Search for the cell housing the specified text and yield its (x, y) center coordinate. 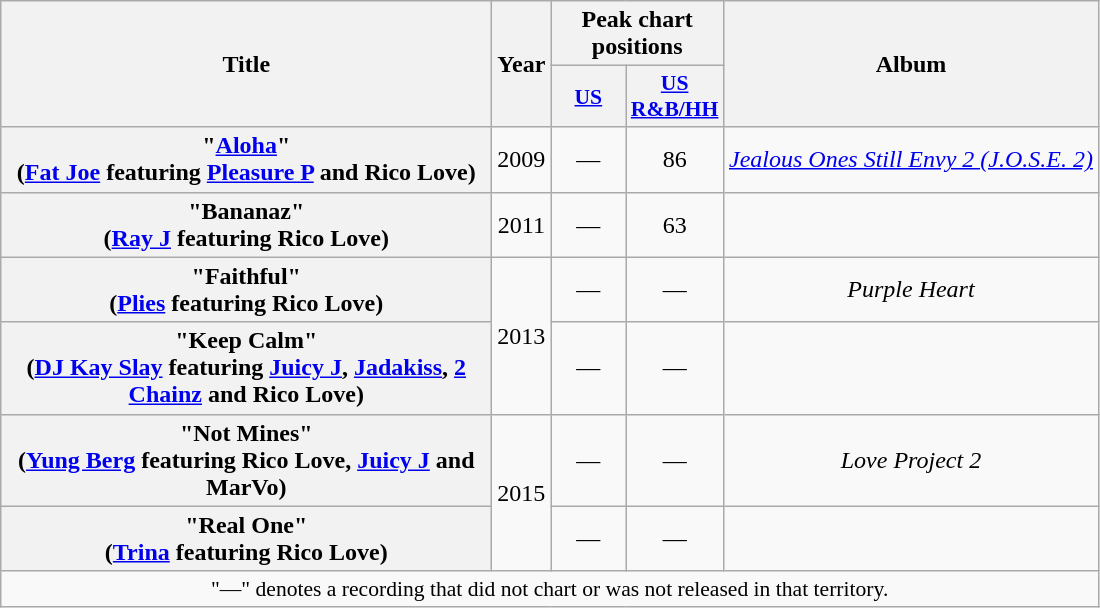
Love Project 2 (910, 460)
2011 (522, 224)
"Aloha"(Fat Joe featuring Pleasure P and Rico Love) (246, 160)
Jealous Ones Still Envy 2 (J.O.S.E. 2) (910, 160)
"Bananaz"(Ray J featuring Rico Love) (246, 224)
2015 (522, 492)
"Faithful"(Plies featuring Rico Love) (246, 290)
"—" denotes a recording that did not chart or was not released in that territory. (550, 589)
Album (910, 64)
Title (246, 64)
"Not Mines"(Yung Berg featuring Rico Love, Juicy J and MarVo) (246, 460)
2013 (522, 336)
Purple Heart (910, 290)
63 (675, 224)
Peak chart positions (638, 34)
86 (675, 160)
USR&B/HH (675, 96)
Year (522, 64)
"Keep Calm"(DJ Kay Slay featuring Juicy J, Jadakiss, 2 Chainz and Rico Love) (246, 368)
US (588, 96)
"Real One"(Trina featuring Rico Love) (246, 538)
2009 (522, 160)
